Detect which cell encompasses the target text, then output its [x, y] center coordinate. 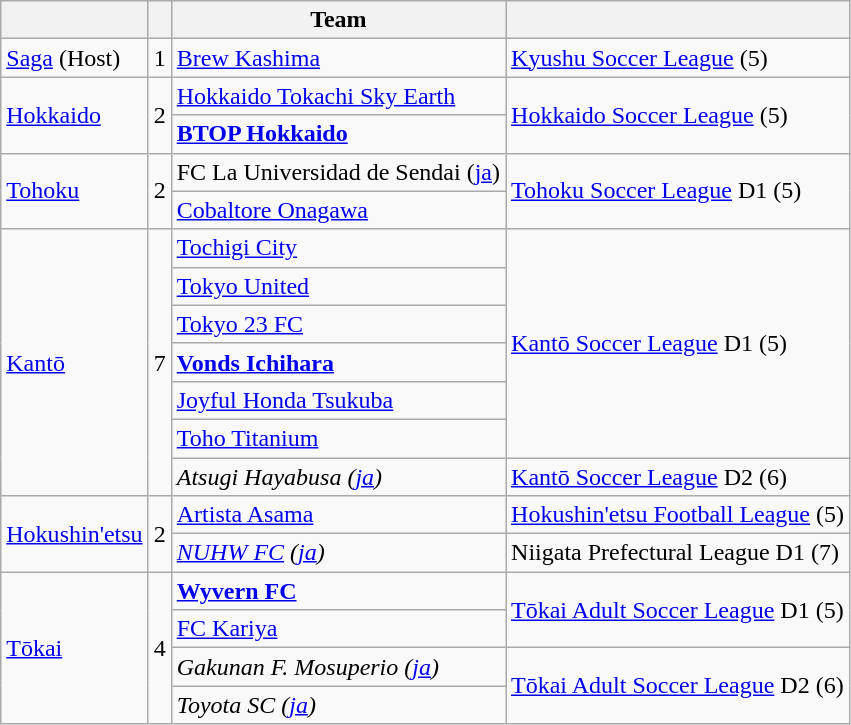
4 [160, 648]
Kyushu Soccer League (5) [678, 58]
BTOP Hokkaido [338, 134]
Tohoku [74, 191]
FC La Universidad de Sendai (ja) [338, 172]
Wyvern FC [338, 591]
Tochigi City [338, 248]
Tohoku Soccer League D1 (5) [678, 191]
Toyota SC (ja) [338, 705]
Hokkaido [74, 115]
Hokkaido Tokachi Sky Earth [338, 96]
Hokushin'etsu Football League (5) [678, 515]
Kantō [74, 362]
1 [160, 58]
Atsugi Hayabusa (ja) [338, 477]
Tokyo 23 FC [338, 324]
7 [160, 362]
Hokkaido Soccer League (5) [678, 115]
Vonds Ichihara [338, 362]
Joyful Honda Tsukuba [338, 400]
Artista Asama [338, 515]
Cobaltore Onagawa [338, 210]
Team [338, 20]
Gakunan F. Mosuperio (ja) [338, 667]
Tōkai Adult Soccer League D1 (5) [678, 610]
NUHW FC (ja) [338, 553]
Tōkai [74, 648]
Kantō Soccer League D2 (6) [678, 477]
Kantō Soccer League D1 (5) [678, 343]
Hokushin'etsu [74, 534]
Saga (Host) [74, 58]
FC Kariya [338, 629]
Brew Kashima [338, 58]
Tōkai Adult Soccer League D2 (6) [678, 686]
Toho Titanium [338, 438]
Niigata Prefectural League D1 (7) [678, 553]
Tokyo United [338, 286]
